Identify which cell holds the provided text, then report its (X, Y) central coordinate. 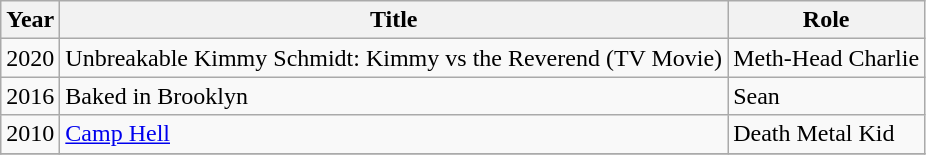
2016 (30, 96)
Baked in Brooklyn (394, 96)
2010 (30, 134)
Death Metal Kid (826, 134)
Unbreakable Kimmy Schmidt: Kimmy vs the Reverend (TV Movie) (394, 58)
Year (30, 20)
Title (394, 20)
Role (826, 20)
2020 (30, 58)
Camp Hell (394, 134)
Meth-Head Charlie (826, 58)
Sean (826, 96)
